From the cell containing the given text, extract its center point as [X, Y] coordinate. 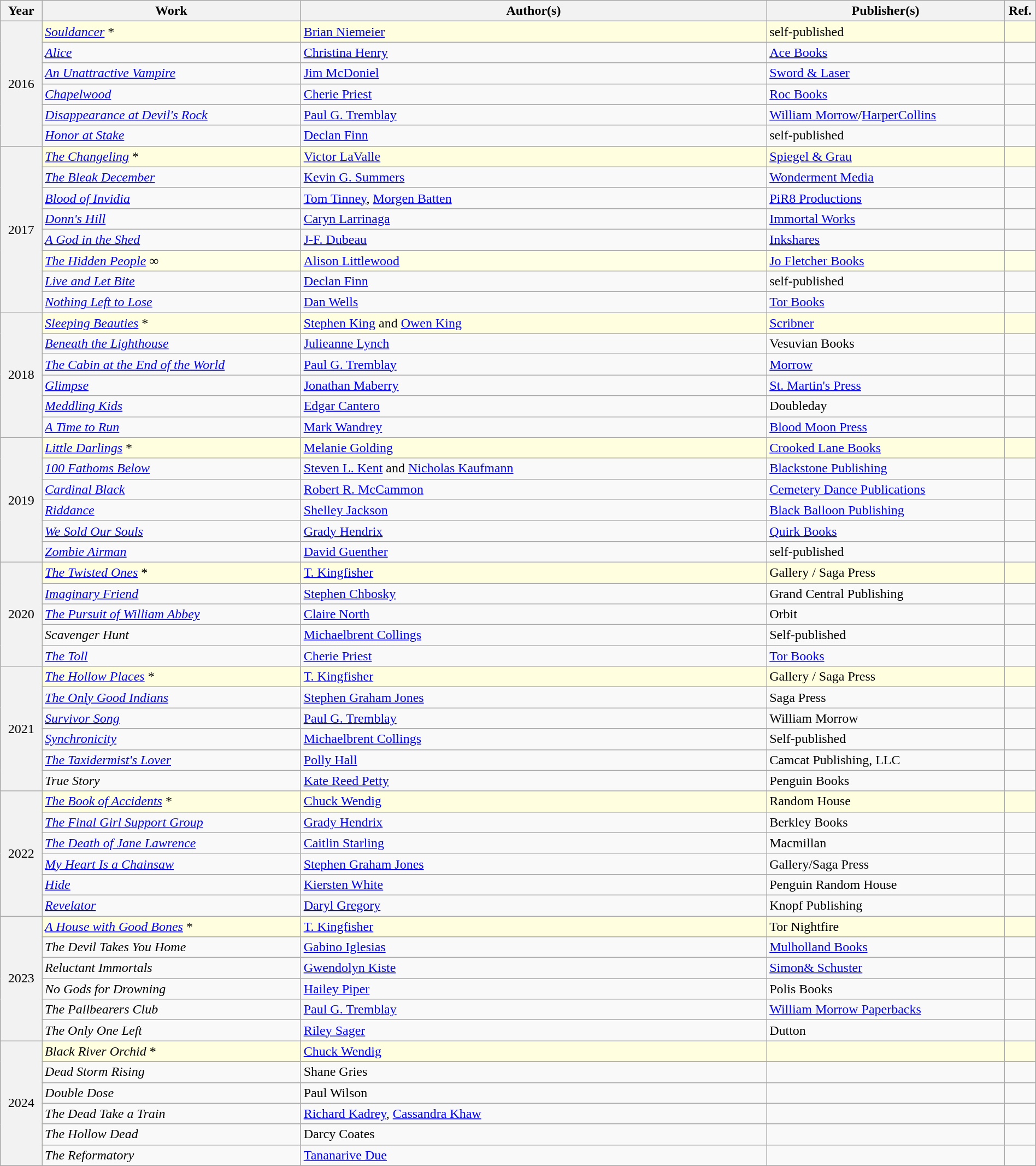
Riley Sager [533, 1030]
Kate Reed Petty [533, 781]
Shane Gries [533, 1072]
2024 [21, 1103]
Grand Central Publishing [886, 593]
The Only One Left [172, 1030]
Immortal Works [886, 219]
Orbit [886, 614]
The Taxidermist's Lover [172, 760]
Polis Books [886, 989]
The Hollow Places * [172, 677]
Shelley Jackson [533, 510]
Sword & Laser [886, 73]
Inkshares [886, 239]
Steven L. Kent and Nicholas Kaufmann [533, 468]
True Story [172, 781]
The Devil Takes You Home [172, 947]
Zombie Airman [172, 552]
Penguin Books [886, 781]
The Final Girl Support Group [172, 822]
Cemetery Dance Publications [886, 489]
Gabino Iglesias [533, 947]
Beneath the Lighthouse [172, 344]
Penguin Random House [886, 884]
Alice [172, 52]
Souldancer * [172, 32]
Work [172, 11]
Morrow [886, 365]
Survivor Song [172, 718]
Mulholland Books [886, 947]
The Cabin at the End of the World [172, 365]
William Morrow [886, 718]
Imaginary Friend [172, 593]
Jonathan Maberry [533, 385]
Honor at Stake [172, 136]
Stephen King and Owen King [533, 323]
Kiersten White [533, 884]
Double Dose [172, 1093]
David Guenther [533, 552]
Cardinal Black [172, 489]
Melanie Golding [533, 448]
J-F. Dubeau [533, 239]
Saga Press [886, 698]
The Twisted Ones * [172, 572]
The Dead Take a Train [172, 1114]
Jo Fletcher Books [886, 261]
Dutton [886, 1030]
Tananarive Due [533, 1155]
Quirk Books [886, 531]
Stephen Chbosky [533, 593]
Riddance [172, 510]
Caryn Larrinaga [533, 219]
Dan Wells [533, 302]
Blood of Invidia [172, 198]
Christina Henry [533, 52]
Scribner [886, 323]
Roc Books [886, 94]
An Unattractive Vampire [172, 73]
Black Balloon Publishing [886, 510]
2017 [21, 229]
Tor Nightfire [886, 927]
Edgar Cantero [533, 406]
Knopf Publishing [886, 905]
Robert R. McCammon [533, 489]
Sleeping Beauties * [172, 323]
Daryl Gregory [533, 905]
2023 [21, 978]
Gallery/Saga Press [886, 864]
The Reformatory [172, 1155]
A House with Good Bones * [172, 927]
Claire North [533, 614]
The Book of Accidents * [172, 801]
Dead Storm Rising [172, 1072]
Victor LaValle [533, 156]
Blood Moon Press [886, 427]
Hailey Piper [533, 989]
Doubleday [886, 406]
Crooked Lane Books [886, 448]
Julieanne Lynch [533, 344]
Alison Littlewood [533, 261]
Camcat Publishing, LLC [886, 760]
2018 [21, 375]
Meddling Kids [172, 406]
The Hollow Dead [172, 1134]
PiR8 Productions [886, 198]
Blackstone Publishing [886, 468]
2022 [21, 853]
100 Fathoms Below [172, 468]
Caitlin Starling [533, 843]
Year [21, 11]
We Sold Our Souls [172, 531]
The Pallbearers Club [172, 1010]
2019 [21, 500]
Author(s) [533, 11]
Synchronicity [172, 739]
Vesuvian Books [886, 344]
Disappearance at Devil's Rock [172, 115]
Nothing Left to Lose [172, 302]
Macmillan [886, 843]
Revelator [172, 905]
Berkley Books [886, 822]
William Morrow/HarperCollins [886, 115]
Jim McDoniel [533, 73]
2016 [21, 84]
Simon& Schuster [886, 968]
My Heart Is a Chainsaw [172, 864]
Polly Hall [533, 760]
Little Darlings * [172, 448]
The Bleak December [172, 177]
No Gods for Drowning [172, 989]
Spiegel & Grau [886, 156]
Mark Wandrey [533, 427]
The Death of Jane Lawrence [172, 843]
Richard Kadrey, Cassandra Khaw [533, 1114]
Gwendolyn Kiste [533, 968]
Publisher(s) [886, 11]
Paul Wilson [533, 1093]
Wonderment Media [886, 177]
A God in the Shed [172, 239]
A Time to Run [172, 427]
Ref. [1020, 11]
Reluctant Immortals [172, 968]
Darcy Coates [533, 1134]
The Changeling * [172, 156]
Tom Tinney, Morgen Batten [533, 198]
Random House [886, 801]
Donn's Hill [172, 219]
Black River Orchid * [172, 1051]
The Hidden People ∞ [172, 261]
Live and Let Bite [172, 282]
2020 [21, 614]
Hide [172, 884]
St. Martin's Press [886, 385]
Brian Niemeier [533, 32]
The Toll [172, 656]
Ace Books [886, 52]
2021 [21, 729]
Kevin G. Summers [533, 177]
The Only Good Indians [172, 698]
William Morrow Paperbacks [886, 1010]
Chapelwood [172, 94]
Glimpse [172, 385]
The Pursuit of William Abbey [172, 614]
Scavenger Hunt [172, 635]
